For the text-containing cell, return its midpoint in [X, Y] coordinate format. 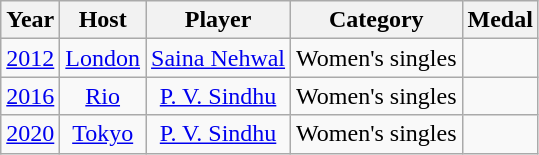
Rio [103, 96]
Year [30, 20]
Medal [500, 20]
Player [218, 20]
Category [376, 20]
Tokyo [103, 134]
Host [103, 20]
2012 [30, 58]
2016 [30, 96]
Saina Nehwal [218, 58]
2020 [30, 134]
London [103, 58]
